Find where the given text appears and provide that cell's center as (x, y) coordinate. 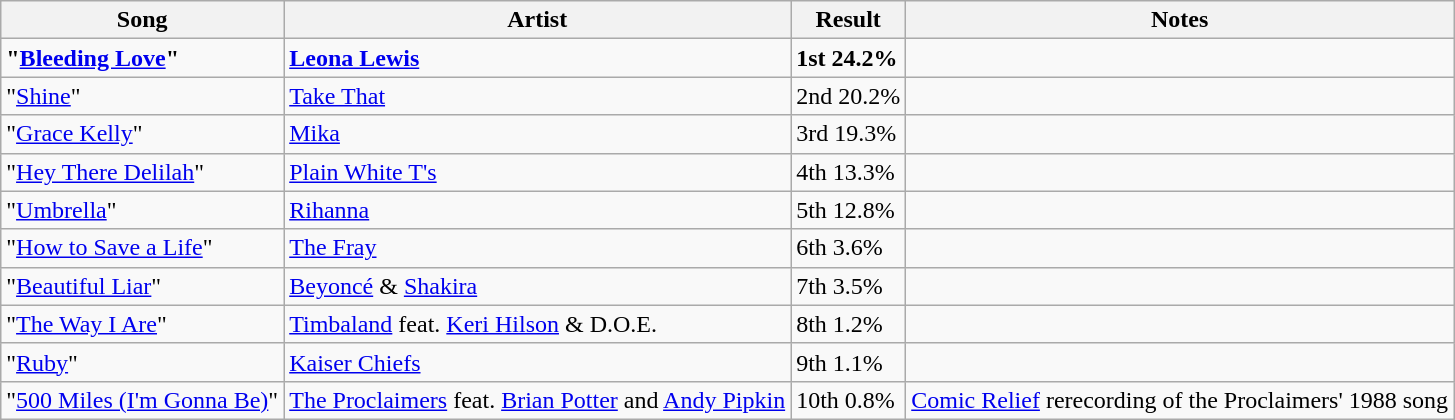
"Hey There Delilah" (142, 172)
Mika (538, 134)
Comic Relief rerecording of the Proclaimers' 1988 song (1180, 400)
Kaiser Chiefs (538, 362)
"How to Save a Life" (142, 248)
9th 1.1% (848, 362)
"Grace Kelly" (142, 134)
1st 24.2% (848, 58)
7th 3.5% (848, 286)
Song (142, 20)
"The Way I Are" (142, 324)
"Bleeding Love" (142, 58)
8th 1.2% (848, 324)
Notes (1180, 20)
The Fray (538, 248)
"Beautiful Liar" (142, 286)
2nd 20.2% (848, 96)
"Shine" (142, 96)
3rd 19.3% (848, 134)
Plain White T's (538, 172)
Timbaland feat. Keri Hilson & D.O.E. (538, 324)
"500 Miles (I'm Gonna Be)" (142, 400)
Artist (538, 20)
5th 12.8% (848, 210)
6th 3.6% (848, 248)
"Umbrella" (142, 210)
The Proclaimers feat. Brian Potter and Andy Pipkin (538, 400)
"Ruby" (142, 362)
Take That (538, 96)
Beyoncé & Shakira (538, 286)
4th 13.3% (848, 172)
10th 0.8% (848, 400)
Leona Lewis (538, 58)
Rihanna (538, 210)
Result (848, 20)
